Return the (x, y) coordinate for the center point of the cell that contains the specified text.  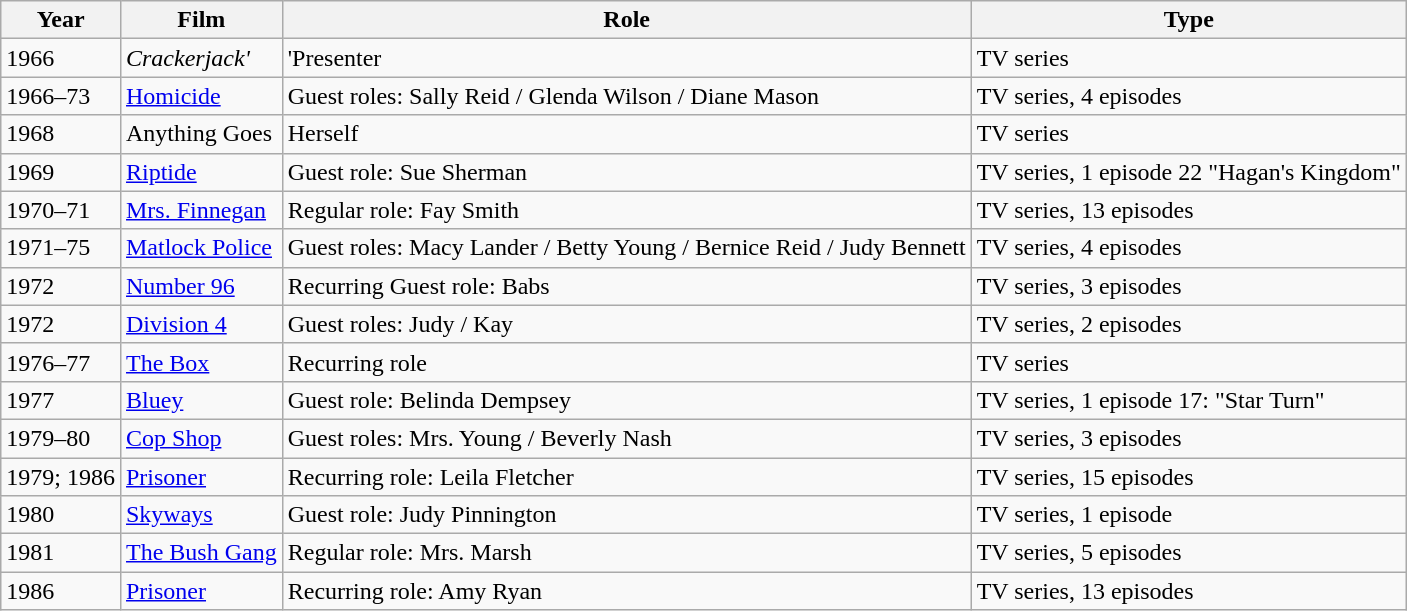
Number 96 (201, 286)
Recurring role (626, 362)
1979–80 (61, 438)
Bluey (201, 400)
Recurring role: Leila Fletcher (626, 477)
Film (201, 20)
Cop Shop (201, 438)
Role (626, 20)
Crackerjack' (201, 58)
Guest role: Belinda Dempsey (626, 400)
Herself (626, 134)
Recurring Guest role: Babs (626, 286)
TV series, 1 episode 22 "Hagan's Kingdom" (1188, 172)
Guest roles: Mrs. Young / Beverly Nash (626, 438)
Guest roles: Macy Lander / Betty Young / Bernice Reid / Judy Bennett (626, 248)
Matlock Police (201, 248)
1976–77 (61, 362)
TV series, 1 episode 17: "Star Turn" (1188, 400)
Type (1188, 20)
TV series, 15 episodes (1188, 477)
1977 (61, 400)
1979; 1986 (61, 477)
Recurring role: Amy Ryan (626, 591)
Guest roles: Sally Reid / Glenda Wilson / Diane Mason (626, 96)
Riptide (201, 172)
Division 4 (201, 324)
Guest role: Judy Pinnington (626, 515)
1980 (61, 515)
Guest role: Sue Sherman (626, 172)
TV series, 1 episode (1188, 515)
Guest roles: Judy / Kay (626, 324)
Regular role: Fay Smith (626, 210)
TV series, 2 episodes (1188, 324)
Regular role: Mrs. Marsh (626, 553)
Year (61, 20)
1968 (61, 134)
Skyways (201, 515)
The Bush Gang (201, 553)
1969 (61, 172)
Homicide (201, 96)
1986 (61, 591)
TV series, 5 episodes (1188, 553)
The Box (201, 362)
1966 (61, 58)
Mrs. Finnegan (201, 210)
1981 (61, 553)
1970–71 (61, 210)
1966–73 (61, 96)
'Presenter (626, 58)
1971–75 (61, 248)
Anything Goes (201, 134)
